Pinpoint the cell where the given text exists, returning its (x, y) midpoint coordinate. 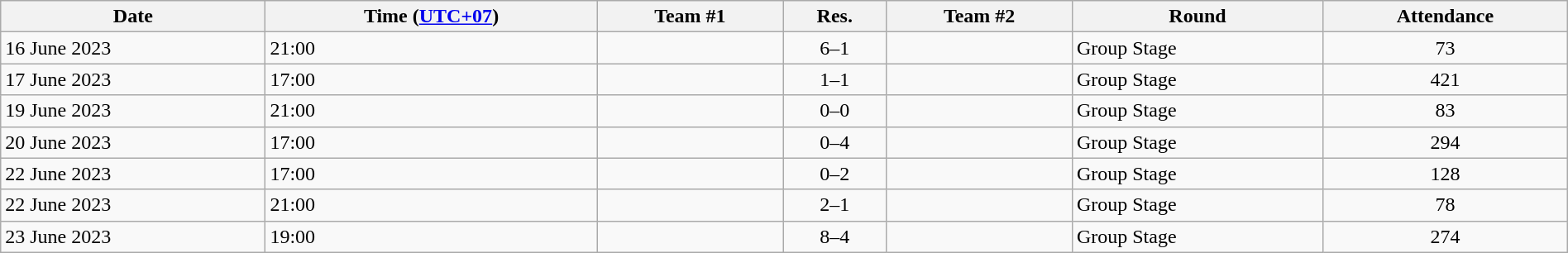
294 (1446, 142)
Attendance (1446, 17)
Team #2 (979, 17)
19:00 (432, 236)
19 June 2023 (133, 111)
83 (1446, 111)
73 (1446, 48)
274 (1446, 236)
128 (1446, 174)
Round (1198, 17)
20 June 2023 (133, 142)
0–2 (835, 174)
Res. (835, 17)
Time (UTC+07) (432, 17)
Date (133, 17)
0–4 (835, 142)
Team #1 (690, 17)
17 June 2023 (133, 79)
23 June 2023 (133, 236)
0–0 (835, 111)
421 (1446, 79)
16 June 2023 (133, 48)
8–4 (835, 236)
78 (1446, 205)
1–1 (835, 79)
2–1 (835, 205)
6–1 (835, 48)
